Capture the cell that displays the provided text and extract its (x, y) central coordinate. 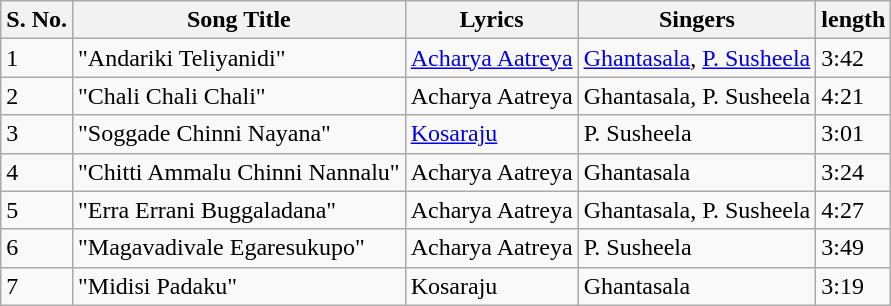
Singers (697, 20)
length (854, 20)
"Soggade Chinni Nayana" (238, 134)
7 (37, 286)
6 (37, 248)
4:21 (854, 96)
3:01 (854, 134)
3:19 (854, 286)
3:24 (854, 172)
Song Title (238, 20)
"Chali Chali Chali" (238, 96)
3:49 (854, 248)
Lyrics (492, 20)
3 (37, 134)
5 (37, 210)
2 (37, 96)
S. No. (37, 20)
"Erra Errani Buggaladana" (238, 210)
"Midisi Padaku" (238, 286)
"Andariki Teliyanidi" (238, 58)
4:27 (854, 210)
"Magavadivale Egaresukupo" (238, 248)
4 (37, 172)
1 (37, 58)
"Chitti Ammalu Chinni Nannalu" (238, 172)
3:42 (854, 58)
